Identify which cell holds the provided text, then report its (x, y) central coordinate. 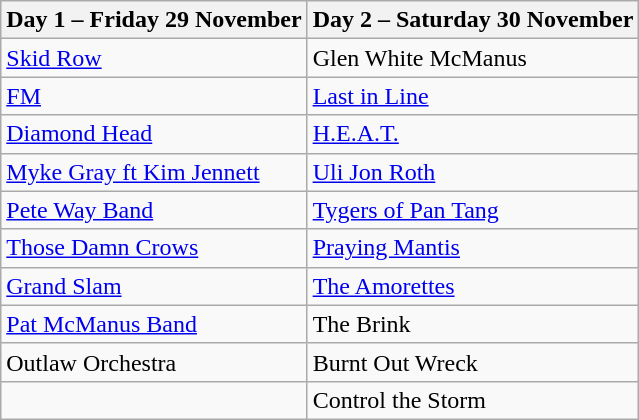
Grand Slam (154, 286)
The Amorettes (473, 286)
Myke Gray ft Kim Jennett (154, 172)
Diamond Head (154, 134)
Day 2 – Saturday 30 November (473, 20)
Control the Storm (473, 400)
Burnt Out Wreck (473, 362)
Outlaw Orchestra (154, 362)
The Brink (473, 324)
Tygers of Pan Tang (473, 210)
Uli Jon Roth (473, 172)
Pete Way Band (154, 210)
Glen White McManus (473, 58)
Day 1 – Friday 29 November (154, 20)
Skid Row (154, 58)
Praying Mantis (473, 248)
Last in Line (473, 96)
H.E.A.T. (473, 134)
FM (154, 96)
Pat McManus Band (154, 324)
Those Damn Crows (154, 248)
